Find where the given text appears and provide that cell's center as [X, Y] coordinate. 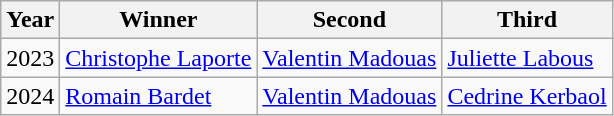
Third [527, 20]
Year [30, 20]
Romain Bardet [158, 96]
Juliette Labous [527, 58]
Cedrine Kerbaol [527, 96]
2023 [30, 58]
Christophe Laporte [158, 58]
Second [350, 20]
2024 [30, 96]
Winner [158, 20]
